Find where the given text appears and provide that cell's center as [x, y] coordinate. 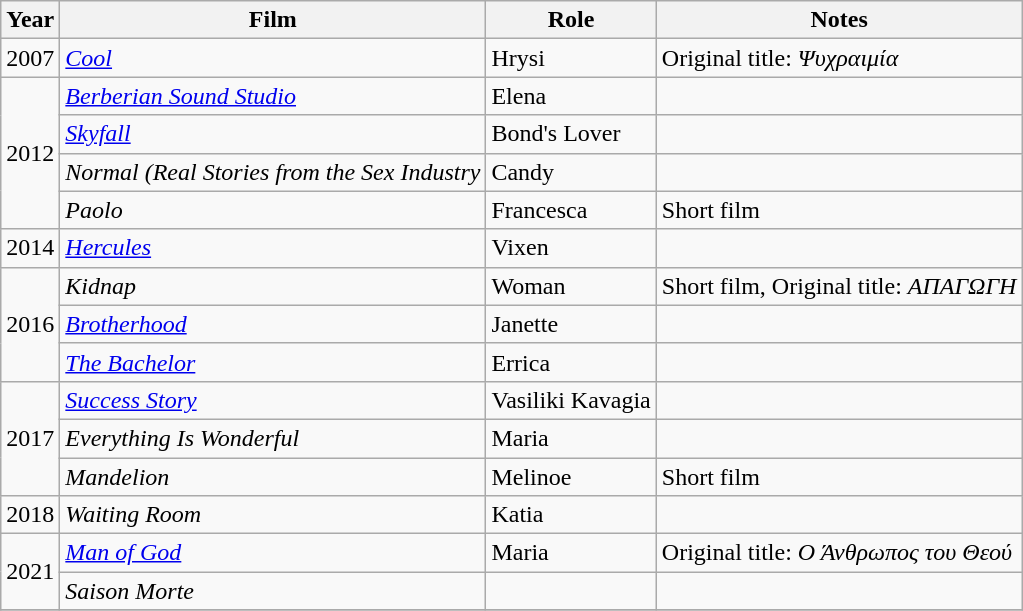
Katia [571, 515]
2021 [30, 572]
Candy [571, 172]
Film [273, 20]
2012 [30, 153]
Man of God [273, 553]
Errica [571, 362]
Saison Morte [273, 591]
Woman [571, 286]
Year [30, 20]
Mandelion [273, 477]
Role [571, 20]
Hrysi [571, 58]
Hercules [273, 248]
Notes [839, 20]
Vixen [571, 248]
Waiting Room [273, 515]
Elena [571, 96]
Skyfall [273, 134]
Berberian Sound Studio [273, 96]
2016 [30, 324]
Bond's Lover [571, 134]
The Bachelor [273, 362]
Vasiliki Kavagia [571, 400]
2018 [30, 515]
Paolo [273, 210]
Melinoe [571, 477]
Brotherhood [273, 324]
Everything Is Wonderful [273, 438]
2014 [30, 248]
2017 [30, 438]
Francesca [571, 210]
Normal (Real Stories from the Sex Industry [273, 172]
Original title: Ψυχραιμία [839, 58]
Success Story [273, 400]
Janette [571, 324]
Cool [273, 58]
Kidnap [273, 286]
Original title: Ο Άνθρωπος του Θεού [839, 553]
2007 [30, 58]
Short film, Original title: ΑΠΑΓΩΓΗ [839, 286]
